Determine the [x, y] coordinate at the center of the cell enclosing the given text.  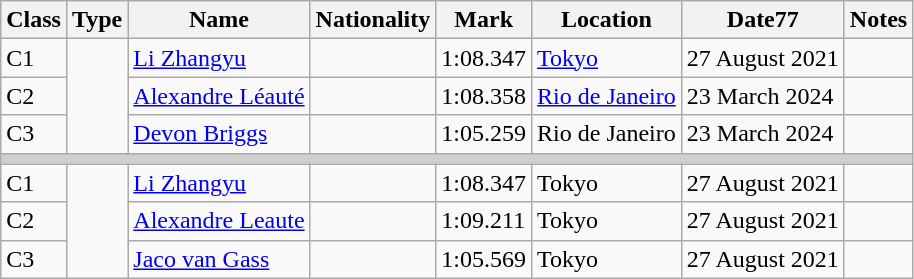
Location [607, 20]
Nationality [373, 20]
Alexandre Leaute [219, 221]
Date77 [762, 20]
Name [219, 20]
Class [34, 20]
1:05.569 [484, 259]
Devon Briggs [219, 134]
Type [96, 20]
1:08.358 [484, 96]
1:09.211 [484, 221]
Jaco van Gass [219, 259]
Mark [484, 20]
1:05.259 [484, 134]
Alexandre Léauté [219, 96]
Notes [878, 20]
